Pinpoint the cell where the given text exists, returning its (x, y) midpoint coordinate. 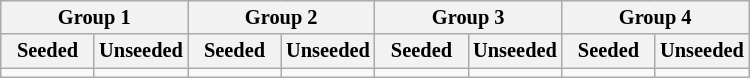
Group 2 (282, 17)
Group 4 (656, 17)
Group 3 (468, 17)
Group 1 (94, 17)
